Locate the cell with the specified text and output its (x, y) center coordinate. 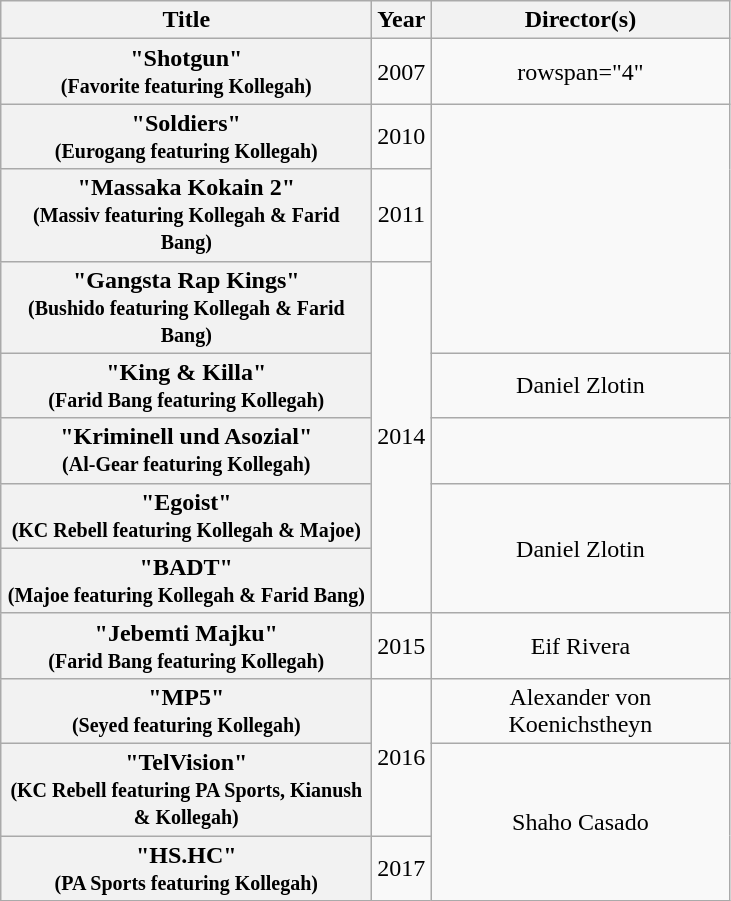
2010 (402, 136)
Eif Rivera (580, 646)
2015 (402, 646)
"Kriminell und Asozial"(Al-Gear featuring Kollegah) (186, 450)
"Soldiers"(Eurogang featuring Kollegah) (186, 136)
2007 (402, 72)
2017 (402, 868)
Shaho Casado (580, 822)
"Jebemti Majku"(Farid Bang featuring Kollegah) (186, 646)
"Shotgun"(Favorite featuring Kollegah) (186, 72)
"TelVision"(KC Rebell featuring PA Sports, Kianush & Kollegah) (186, 789)
Director(s) (580, 20)
"King & Killa"(Farid Bang featuring Kollegah) (186, 386)
"Gangsta Rap Kings"(Bushido featuring Kollegah & Farid Bang) (186, 307)
"Massaka Kokain 2"(Massiv featuring Kollegah & Farid Bang) (186, 215)
rowspan="4" (580, 72)
"MP5"(Seyed featuring Kollegah) (186, 710)
2011 (402, 215)
"Egoist"(KC Rebell featuring Kollegah & Majoe) (186, 516)
2014 (402, 437)
Title (186, 20)
"HS.HC"(PA Sports featuring Kollegah) (186, 868)
2016 (402, 756)
Year (402, 20)
"BADT"(Majoe featuring Kollegah & Farid Bang) (186, 580)
Alexander von Koenichstheyn (580, 710)
